Scan for the cell matching the given text and deliver its [X, Y] coordinate at center. 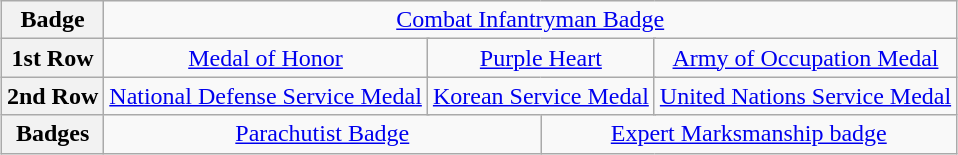
Korean Service Medal [540, 96]
National Defense Service Medal [266, 96]
Expert Marksmanship badge [749, 134]
Parachutist Badge [322, 134]
Badge [52, 20]
Badges [52, 134]
United Nations Service Medal [805, 96]
1st Row [52, 58]
Purple Heart [540, 58]
Army of Occupation Medal [805, 58]
Combat Infantryman Badge [530, 20]
2nd Row [52, 96]
Medal of Honor [266, 58]
